Identify which cell holds the provided text, then report its (x, y) central coordinate. 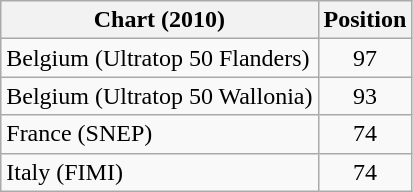
Chart (2010) (160, 20)
France (SNEP) (160, 134)
93 (365, 96)
Belgium (Ultratop 50 Wallonia) (160, 96)
Belgium (Ultratop 50 Flanders) (160, 58)
Italy (FIMI) (160, 172)
97 (365, 58)
Position (365, 20)
